Detect which cell encompasses the target text, then output its [x, y] center coordinate. 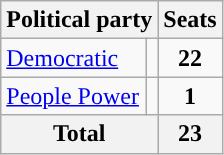
People Power [74, 96]
Seats [190, 20]
1 [190, 96]
Total [80, 134]
Political party [80, 20]
Democratic [74, 58]
23 [190, 134]
22 [190, 58]
